Output the (X, Y) coordinate of the center of the cell containing the given text.  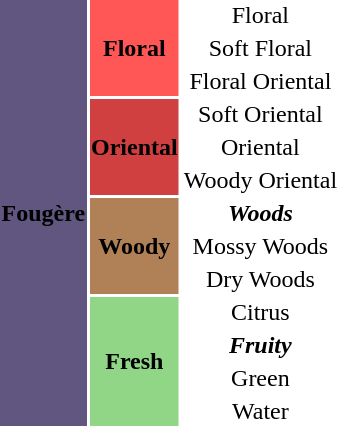
Fougère (44, 213)
Floral (135, 48)
Fresh (135, 362)
Oriental (135, 147)
Woody (135, 246)
